Find where the given text appears and provide that cell's center as (X, Y) coordinate. 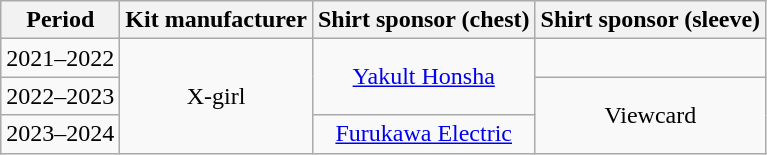
Shirt sponsor (chest) (424, 20)
Furukawa Electric (424, 134)
2021–2022 (60, 58)
Viewcard (650, 115)
X-girl (216, 96)
2023–2024 (60, 134)
Kit manufacturer (216, 20)
Yakult Honsha (424, 77)
2022–2023 (60, 96)
Period (60, 20)
Shirt sponsor (sleeve) (650, 20)
